Return [x, y] of the center of cell containing provided text 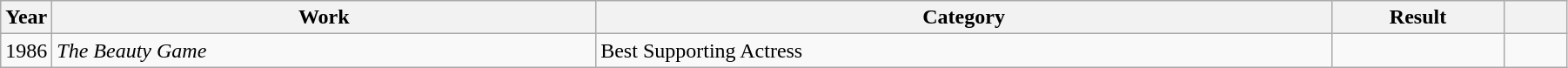
Category [964, 17]
Work [324, 17]
The Beauty Game [324, 51]
Year [26, 17]
1986 [26, 51]
Best Supporting Actress [964, 51]
Result [1418, 17]
